Output the (X, Y) coordinate of the center of the cell containing the given text.  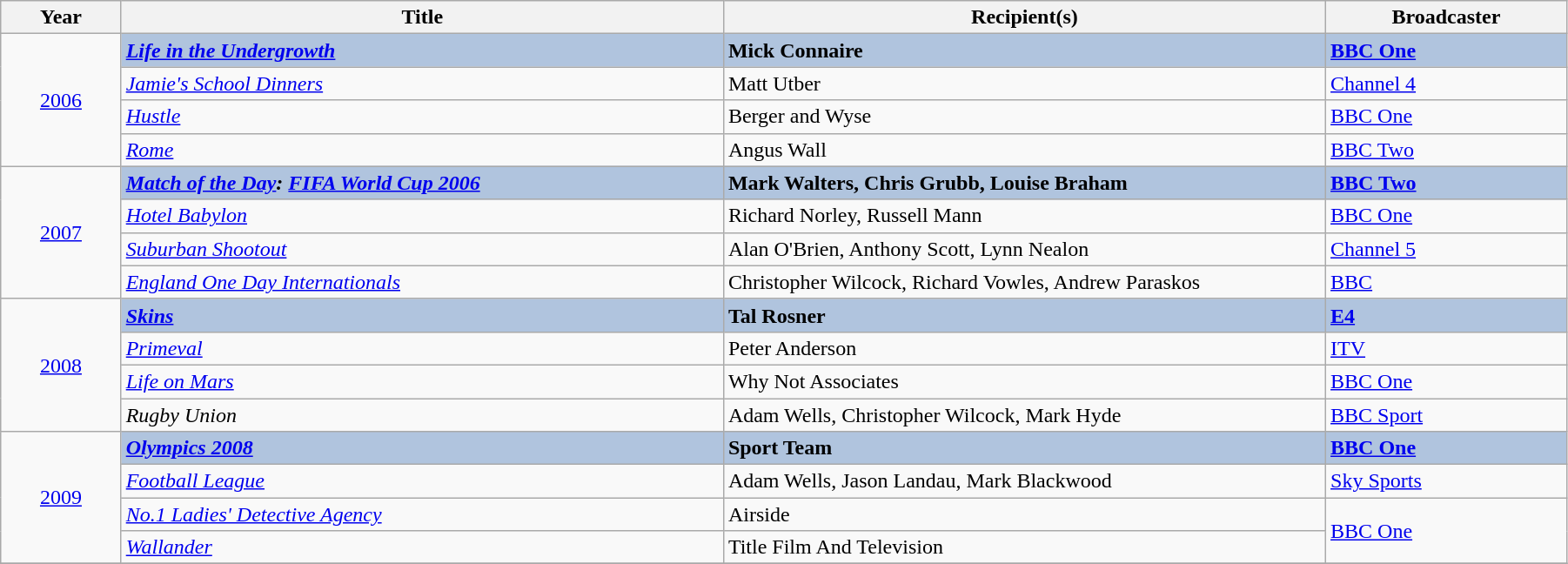
Hustle (422, 117)
Rome (422, 150)
2009 (61, 498)
England One Day Internationals (422, 282)
Angus Wall (1024, 150)
Peter Anderson (1024, 348)
Year (61, 17)
2008 (61, 365)
Primeval (422, 348)
Broadcaster (1446, 17)
Life in the Undergrowth (422, 50)
Airside (1024, 514)
No.1 Ladies' Detective Agency (422, 514)
ITV (1446, 348)
Wallander (422, 547)
Skins (422, 315)
Matt Utber (1024, 84)
Channel 5 (1446, 249)
Title (422, 17)
Berger and Wyse (1024, 117)
Title Film And Television (1024, 547)
Mark Walters, Chris Grubb, Louise Braham (1024, 183)
E4 (1446, 315)
Suburban Shootout (422, 249)
Recipient(s) (1024, 17)
Christopher Wilcock, Richard Vowles, Andrew Paraskos (1024, 282)
Rugby Union (422, 415)
Hotel Babylon (422, 216)
BBC (1446, 282)
2007 (61, 232)
Sky Sports (1446, 481)
Olympics 2008 (422, 448)
Sport Team (1024, 448)
Life on Mars (422, 381)
Mick Connaire (1024, 50)
Adam Wells, Christopher Wilcock, Mark Hyde (1024, 415)
Adam Wells, Jason Landau, Mark Blackwood (1024, 481)
Jamie's School Dinners (422, 84)
BBC Sport (1446, 415)
2006 (61, 100)
Alan O'Brien, Anthony Scott, Lynn Nealon (1024, 249)
Tal Rosner (1024, 315)
Richard Norley, Russell Mann (1024, 216)
Channel 4 (1446, 84)
Why Not Associates (1024, 381)
Match of the Day: FIFA World Cup 2006 (422, 183)
Football League (422, 481)
